Locate the cell with the specified text and output its [X, Y] center coordinate. 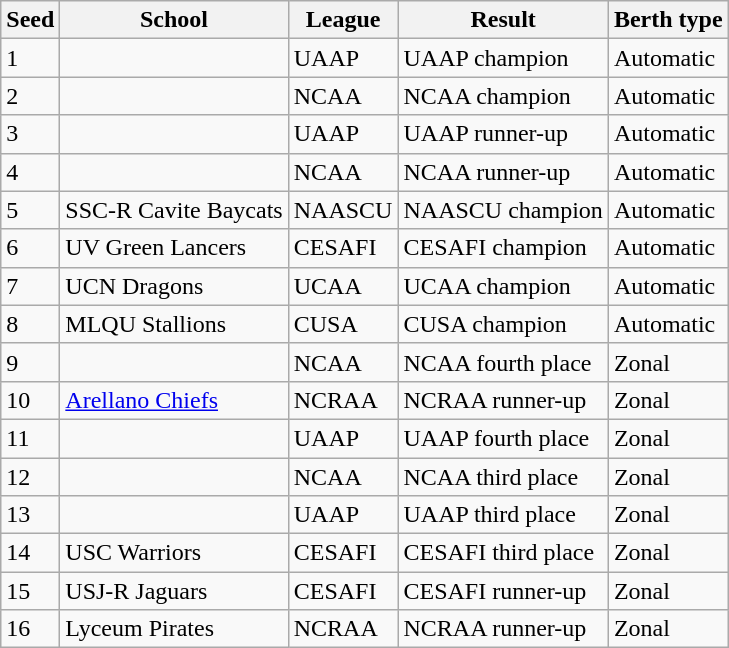
UAAP champion [503, 58]
6 [30, 248]
11 [30, 438]
3 [30, 134]
1 [30, 58]
NCAA champion [503, 96]
UV Green Lancers [174, 248]
SSC-R Cavite Baycats [174, 210]
NAASCU champion [503, 210]
CESAFI third place [503, 553]
UCN Dragons [174, 286]
CESAFI runner-up [503, 591]
UAAP runner-up [503, 134]
4 [30, 172]
USC Warriors [174, 553]
NCAA runner-up [503, 172]
UAAP fourth place [503, 438]
Seed [30, 20]
Berth type [668, 20]
NCAA third place [503, 477]
UCAA champion [503, 286]
9 [30, 362]
School [174, 20]
CUSA champion [503, 324]
UAAP third place [503, 515]
8 [30, 324]
Lyceum Pirates [174, 629]
UCAA [343, 286]
10 [30, 400]
Result [503, 20]
CESAFI champion [503, 248]
USJ-R Jaguars [174, 591]
7 [30, 286]
14 [30, 553]
League [343, 20]
MLQU Stallions [174, 324]
12 [30, 477]
2 [30, 96]
5 [30, 210]
Arellano Chiefs [174, 400]
NCAA fourth place [503, 362]
15 [30, 591]
13 [30, 515]
CUSA [343, 324]
NAASCU [343, 210]
16 [30, 629]
